Determine the (x, y) coordinate at the center of the cell enclosing the given text.  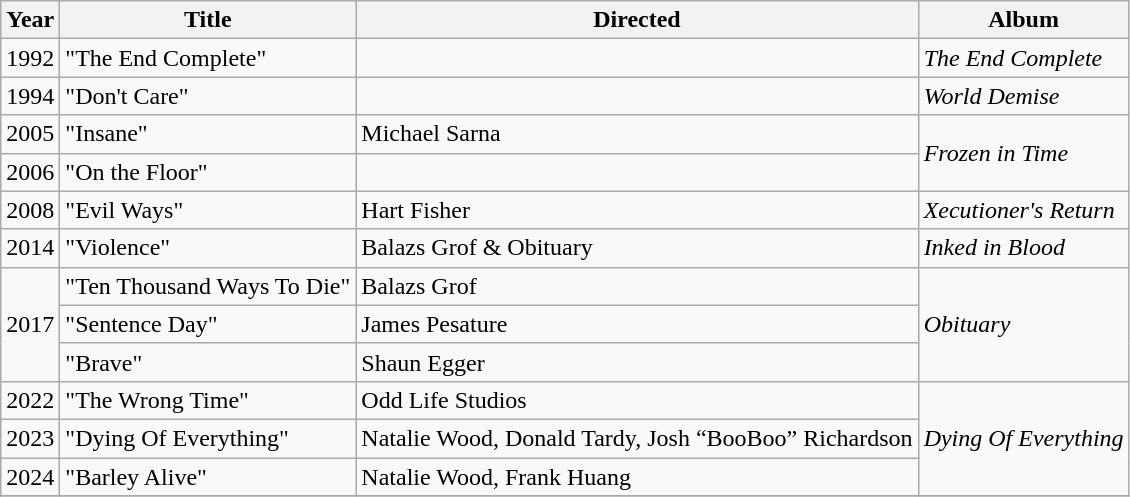
Shaun Egger (637, 362)
2024 (30, 477)
World Demise (1024, 96)
"Ten Thousand Ways To Die" (208, 286)
"Brave" (208, 362)
Hart Fisher (637, 210)
The End Complete (1024, 58)
"Violence" (208, 248)
"The End Complete" (208, 58)
"The Wrong Time" (208, 400)
"Evil Ways" (208, 210)
Balazs Grof (637, 286)
1994 (30, 96)
2006 (30, 172)
"On the Floor" (208, 172)
Odd Life Studios (637, 400)
Xecutioner's Return (1024, 210)
Album (1024, 20)
"Dying Of Everything" (208, 438)
Balazs Grof & Obituary (637, 248)
"Don't Care" (208, 96)
Natalie Wood, Donald Tardy, Josh “BooBoo” Richardson (637, 438)
2023 (30, 438)
2014 (30, 248)
2017 (30, 324)
"Insane" (208, 134)
Title (208, 20)
Obituary (1024, 324)
Inked in Blood (1024, 248)
Year (30, 20)
Dying Of Everything (1024, 438)
1992 (30, 58)
2008 (30, 210)
2005 (30, 134)
James Pesature (637, 324)
Natalie Wood, Frank Huang (637, 477)
2022 (30, 400)
"Sentence Day" (208, 324)
Frozen in Time (1024, 153)
Directed (637, 20)
Michael Sarna (637, 134)
"Barley Alive" (208, 477)
